Provide the (X, Y) coordinate of the cell's center where the given text is located.  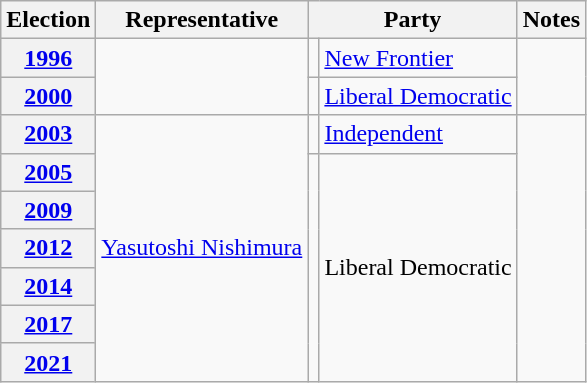
1996 (48, 58)
New Frontier (418, 58)
2009 (48, 210)
2005 (48, 172)
2021 (48, 362)
2003 (48, 134)
Party (412, 20)
2000 (48, 96)
Independent (418, 134)
2012 (48, 248)
Representative (202, 20)
2014 (48, 286)
Election (48, 20)
2017 (48, 324)
Notes (551, 20)
Yasutoshi Nishimura (202, 248)
